Extract the (X, Y) coordinate from the center of the cell holding the provided text.  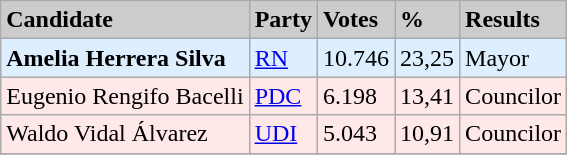
13,41 (428, 96)
23,25 (428, 58)
Party (283, 20)
6.198 (356, 96)
% (428, 20)
10.746 (356, 58)
Results (514, 20)
Candidate (125, 20)
UDI (283, 134)
5.043 (356, 134)
Mayor (514, 58)
Eugenio Rengifo Bacelli (125, 96)
Waldo Vidal Álvarez (125, 134)
Votes (356, 20)
PDC (283, 96)
10,91 (428, 134)
Amelia Herrera Silva (125, 58)
RN (283, 58)
